Extract the (X, Y) coordinate from the center of the cell holding the provided text.  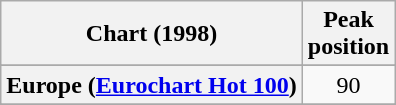
Peakposition (348, 34)
90 (348, 85)
Chart (1998) (152, 34)
Europe (Eurochart Hot 100) (152, 85)
